Scan for the cell matching the given text and deliver its (X, Y) coordinate at center. 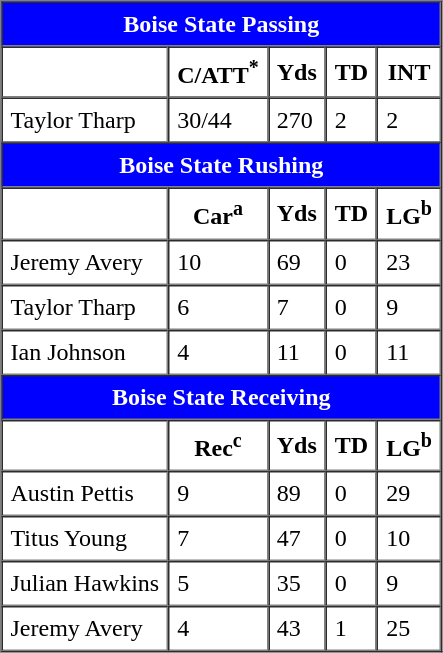
25 (409, 628)
35 (297, 584)
Julian Hawkins (86, 584)
Ian Johnson (86, 352)
Boise State Passing (222, 24)
Recc (218, 444)
6 (218, 306)
Cara (218, 214)
270 (297, 120)
Boise State Receiving (222, 396)
30/44 (218, 120)
29 (409, 494)
47 (297, 538)
89 (297, 494)
Titus Young (86, 538)
1 (352, 628)
Boise State Rushing (222, 166)
69 (297, 262)
43 (297, 628)
Austin Pettis (86, 494)
5 (218, 584)
INT (409, 72)
C/ATT* (218, 72)
23 (409, 262)
